Identify which cell holds the provided text, then report its [X, Y] central coordinate. 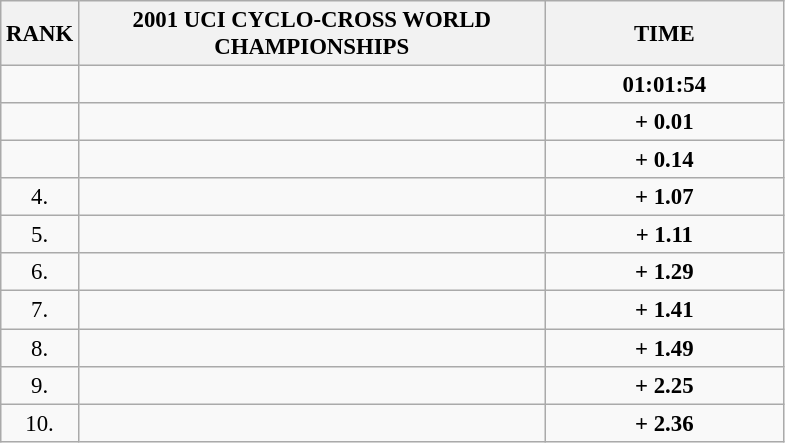
+ 1.49 [664, 348]
10. [40, 423]
9. [40, 385]
+ 0.14 [664, 160]
+ 0.01 [664, 122]
+ 2.36 [664, 423]
+ 1.11 [664, 235]
5. [40, 235]
8. [40, 348]
7. [40, 310]
4. [40, 197]
01:01:54 [664, 85]
2001 UCI CYCLO-CROSS WORLD CHAMPIONSHIPS [312, 34]
+ 1.07 [664, 197]
+ 1.41 [664, 310]
+ 1.29 [664, 273]
+ 2.25 [664, 385]
TIME [664, 34]
6. [40, 273]
RANK [40, 34]
